Determine the (X, Y) coordinate at the center of the cell enclosing the given text.  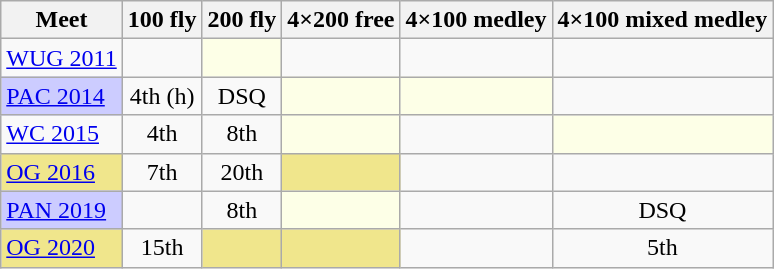
OG 2020 (62, 248)
5th (662, 248)
4th (162, 134)
4×200 free (341, 20)
WC 2015 (62, 134)
OG 2016 (62, 172)
WUG 2011 (62, 58)
4×100 medley (476, 20)
20th (242, 172)
4×100 mixed medley (662, 20)
15th (162, 248)
100 fly (162, 20)
PAC 2014 (62, 96)
Meet (62, 20)
7th (162, 172)
4th (h) (162, 96)
PAN 2019 (62, 210)
200 fly (242, 20)
